Return [X, Y] of the center of cell containing provided text 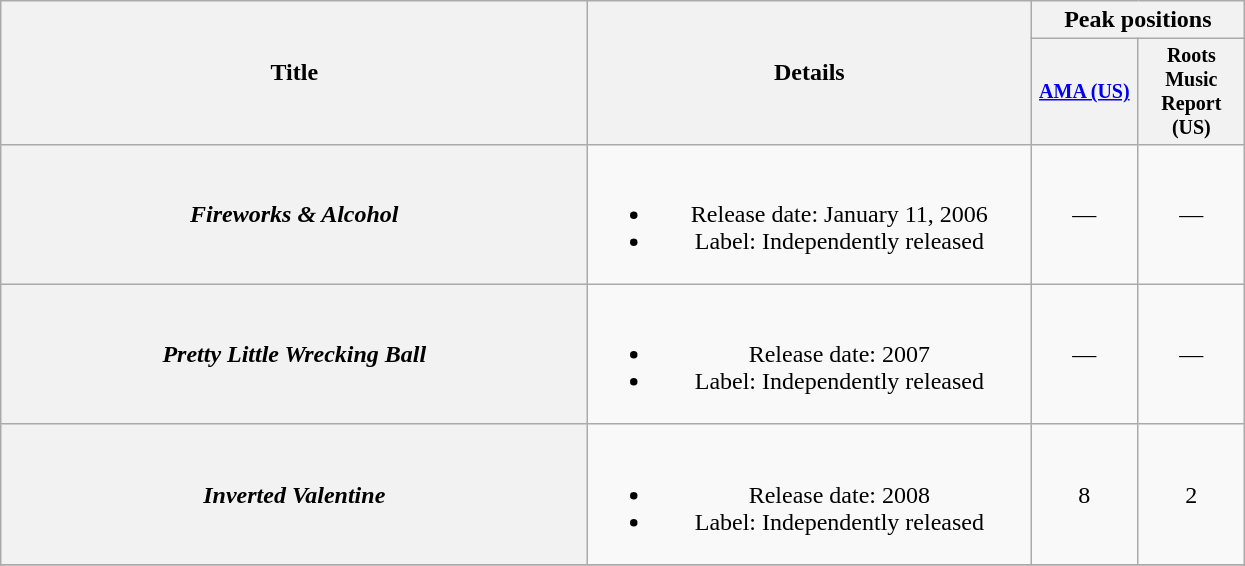
Release date: 2007Label: Independently released [810, 354]
Release date: January 11, 2006Label: Independently released [810, 214]
Title [294, 73]
Release date: 2008Label: Independently released [810, 494]
2 [1192, 494]
Inverted Valentine [294, 494]
Pretty Little Wrecking Ball [294, 354]
Roots Music Report (US) [1192, 92]
Peak positions [1138, 20]
Details [810, 73]
AMA (US) [1084, 92]
8 [1084, 494]
Fireworks & Alcohol [294, 214]
